For the text-containing cell, return its midpoint in [X, Y] coordinate format. 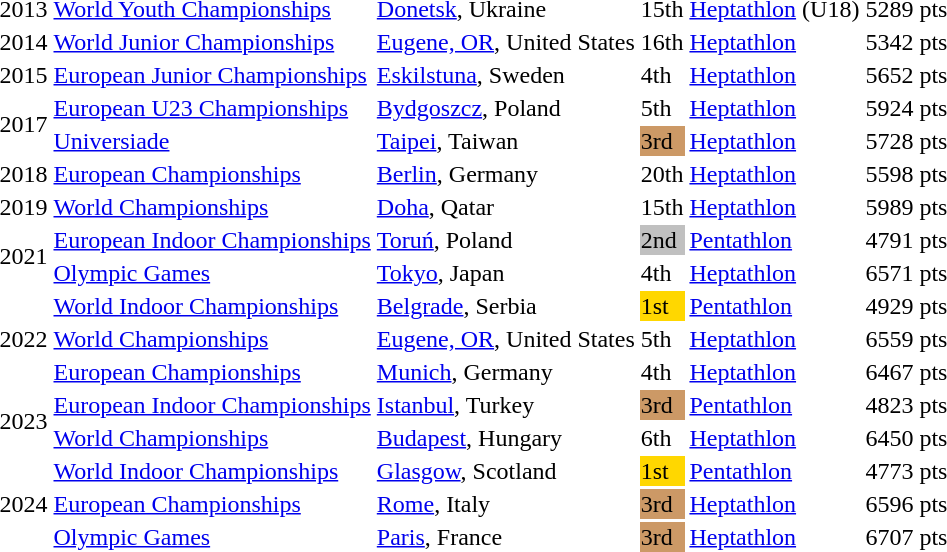
16th [662, 42]
Bydgoszcz, Poland [506, 108]
2nd [662, 240]
Rome, Italy [506, 504]
Belgrade, Serbia [506, 306]
Berlin, Germany [506, 174]
Toruń, Poland [506, 240]
20th [662, 174]
European U23 Championships [212, 108]
Glasgow, Scotland [506, 471]
World Junior Championships [212, 42]
Doha, Qatar [506, 207]
Universiade [212, 141]
Tokyo, Japan [506, 273]
Budapest, Hungary [506, 438]
Istanbul, Turkey [506, 405]
15th [662, 207]
European Junior Championships [212, 75]
6th [662, 438]
Eskilstuna, Sweden [506, 75]
Munich, Germany [506, 372]
Paris, France [506, 537]
Taipei, Taiwan [506, 141]
